Output the [X, Y] coordinate of the center of the cell containing the given text.  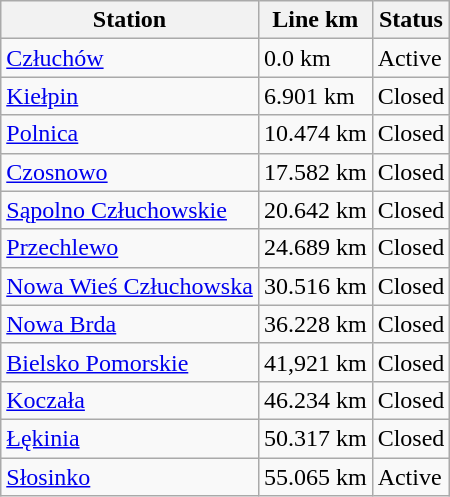
Bielsko Pomorskie [130, 362]
6.901 km [315, 96]
24.689 km [315, 248]
Nowa Brda [130, 324]
Line km [315, 20]
Polnica [130, 134]
Słosinko [130, 477]
Łękinia [130, 438]
30.516 km [315, 286]
20.642 km [315, 210]
Sąpolno Człuchowskie [130, 210]
Czosnowo [130, 172]
55.065 km [315, 477]
10.474 km [315, 134]
0.0 km [315, 58]
Nowa Wieś Człuchowska [130, 286]
Przechlewo [130, 248]
46.234 km [315, 400]
17.582 km [315, 172]
Station [130, 20]
Kiełpin [130, 96]
41,921 km [315, 362]
Status [411, 20]
Człuchów [130, 58]
36.228 km [315, 324]
50.317 km [315, 438]
Koczała [130, 400]
